Capture the cell that displays the provided text and extract its [X, Y] central coordinate. 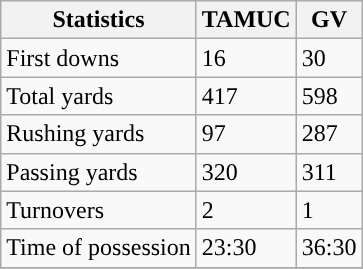
320 [246, 172]
311 [329, 172]
GV [329, 20]
97 [246, 134]
Total yards [99, 96]
1 [329, 210]
2 [246, 210]
30 [329, 58]
598 [329, 96]
23:30 [246, 248]
16 [246, 58]
Rushing yards [99, 134]
417 [246, 96]
36:30 [329, 248]
Passing yards [99, 172]
287 [329, 134]
First downs [99, 58]
TAMUC [246, 20]
Time of possession [99, 248]
Turnovers [99, 210]
Statistics [99, 20]
